Locate the cell with the specified text and output its [x, y] center coordinate. 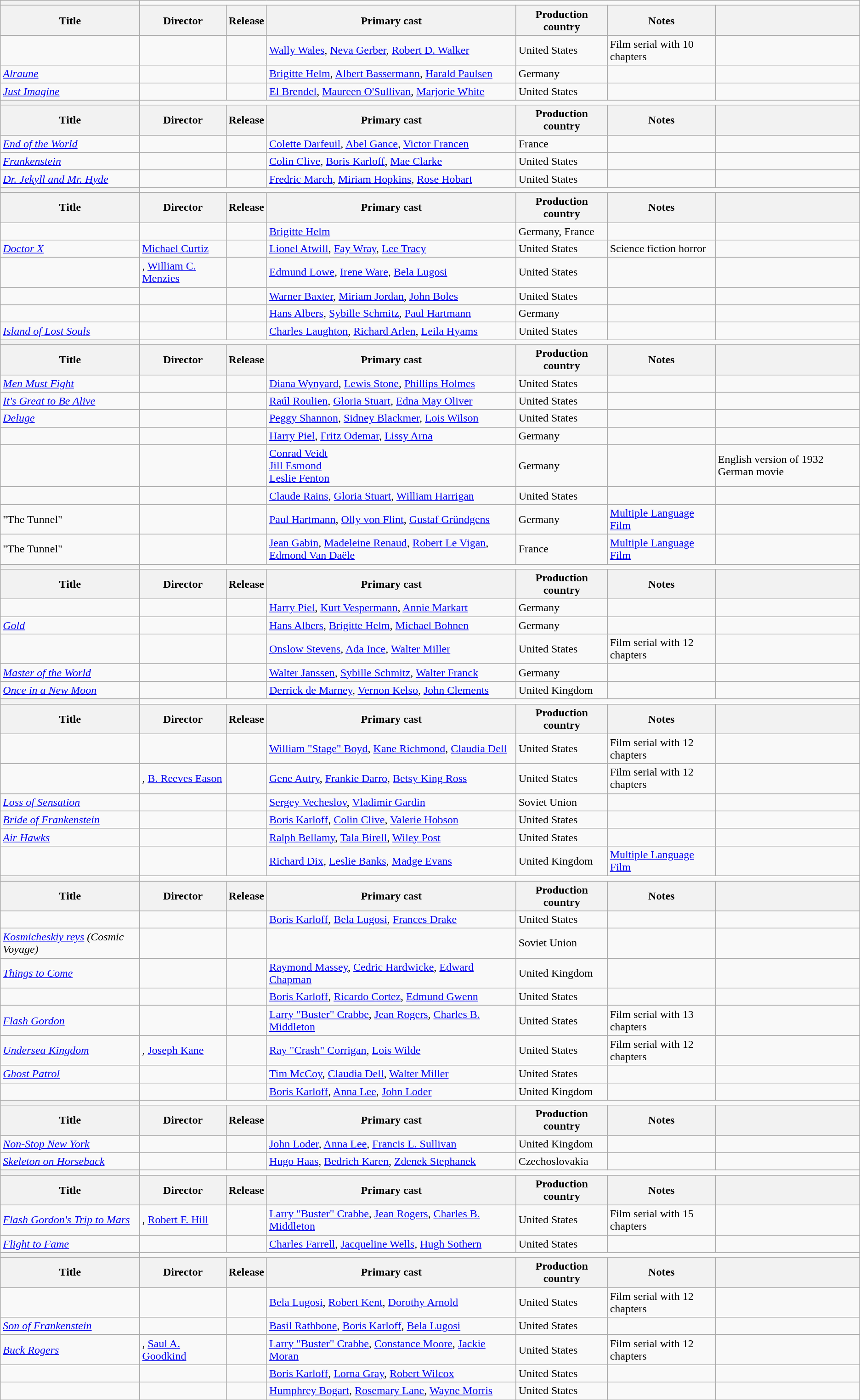
Ralph Bellamy, Tala Birell, Wiley Post [391, 837]
Harry Piel, Fritz Odemar, Lissy Arna [391, 436]
Things to Come [70, 973]
Raymond Massey, Cedric Hardwicke, Edward Chapman [391, 973]
Film serial with 13 chapters [662, 1020]
Lionel Atwill, Fay Wray, Lee Tracy [391, 249]
Sergey Vecheslov, Vladimir Gardin [391, 802]
Walter Janssen, Sybille Schmitz, Walter Franck [391, 673]
Boris Karloff, Bela Lugosi, Frances Drake [391, 920]
, Saul A. Goodkind [183, 1350]
Germany, France [561, 231]
Hans Albers, Sybille Schmitz, Paul Hartmann [391, 314]
Island of Lost Souls [70, 331]
Colette Darfeuil, Abel Gance, Victor Francen [391, 144]
Richard Dix, Leslie Banks, Madge Evans [391, 860]
Flash Gordon's Trip to Mars [70, 1220]
Buck Rogers [70, 1350]
Warner Baxter, Miriam Jordan, John Boles [391, 296]
Claude Rains, Gloria Stuart, William Harrigan [391, 495]
Gold [70, 625]
It's Great to Be Alive [70, 401]
Loss of Sensation [70, 802]
Hugo Haas, Bedrich Karen, Zdenek Stephanek [391, 1161]
Bela Lugosi, Robert Kent, Dorothy Arnold [391, 1302]
Bride of Frankenstein [70, 820]
Boris Karloff, Anna Lee, John Loder [391, 1091]
Just Imagine [70, 91]
Deluge [70, 418]
Alraune [70, 74]
El Brendel, Maureen O'Sullivan, Marjorie White [391, 91]
Dr. Jekyll and Mr. Hyde [70, 179]
, Joseph Kane [183, 1051]
Tim McCoy, Claudia Dell, Walter Miller [391, 1074]
Doctor X [70, 249]
Fredric March, Miriam Hopkins, Rose Hobart [391, 179]
Conrad VeidtJill EsmondLeslie Fenton [391, 466]
John Loder, Anna Lee, Francis L. Sullivan [391, 1144]
End of the World [70, 144]
Once in a New Moon [70, 690]
Jean Gabin, Madeleine Renaud, Robert Le Vigan, Edmond Van Daële [391, 549]
Frankenstein [70, 161]
Wally Wales, Neva Gerber, Robert D. Walker [391, 51]
Charles Laughton, Richard Arlen, Leila Hyams [391, 331]
Skeleton on Horseback [70, 1161]
Boris Karloff, Lorna Gray, Robert Wilcox [391, 1373]
Kosmicheskiy reys (Cosmic Voyage) [70, 943]
Diana Wynyard, Lewis Stone, Phillips Holmes [391, 383]
, Robert F. Hill [183, 1220]
Czechoslovakia [561, 1161]
Ray "Crash" Corrigan, Lois Wilde [391, 1051]
Charles Farrell, Jacqueline Wells, Hugh Sothern [391, 1244]
Larry "Buster" Crabbe, Constance Moore, Jackie Moran [391, 1350]
Brigitte Helm, Albert Bassermann, Harald Paulsen [391, 74]
Science fiction horror [662, 249]
Hans Albers, Brigitte Helm, Michael Bohnen [391, 625]
Film serial with 15 chapters [662, 1220]
, William C. Menzies [183, 273]
Undersea Kingdom [70, 1051]
Raúl Roulien, Gloria Stuart, Edna May Oliver [391, 401]
Flash Gordon [70, 1020]
, B. Reeves Eason [183, 779]
Paul Hartmann, Olly von Flint, Gustaf Gründgens [391, 519]
Son of Frankenstein [70, 1326]
Brigitte Helm [391, 231]
Flight to Fame [70, 1244]
Air Hawks [70, 837]
William "Stage" Boyd, Kane Richmond, Claudia Dell [391, 748]
Basil Rathbone, Boris Karloff, Bela Lugosi [391, 1326]
Boris Karloff, Colin Clive, Valerie Hobson [391, 820]
Film serial with 10 chapters [662, 51]
Master of the World [70, 673]
Men Must Fight [70, 383]
Harry Piel, Kurt Vespermann, Annie Markart [391, 608]
Edmund Lowe, Irene Ware, Bela Lugosi [391, 273]
Gene Autry, Frankie Darro, Betsy King Ross [391, 779]
Derrick de Marney, Vernon Kelso, John Clements [391, 690]
Ghost Patrol [70, 1074]
Peggy Shannon, Sidney Blackmer, Lois Wilson [391, 418]
Onslow Stevens, Ada Ince, Walter Miller [391, 649]
Colin Clive, Boris Karloff, Mae Clarke [391, 161]
English version of 1932 German movie [787, 466]
Non-Stop New York [70, 1144]
Humphrey Bogart, Rosemary Lane, Wayne Morris [391, 1391]
Michael Curtiz [183, 249]
Boris Karloff, Ricardo Cortez, Edmund Gwenn [391, 997]
